Find where the given text appears and provide that cell's center as (X, Y) coordinate. 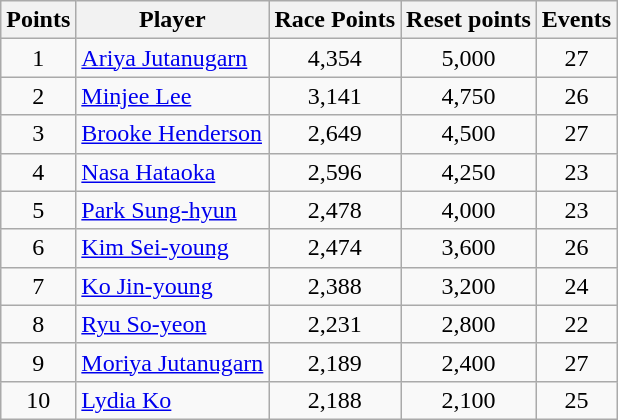
2,649 (335, 134)
4,354 (335, 58)
3,141 (335, 96)
4 (38, 172)
4,750 (469, 96)
25 (576, 400)
Ariya Jutanugarn (172, 58)
2,800 (469, 324)
22 (576, 324)
3,600 (469, 248)
2,189 (335, 362)
6 (38, 248)
5,000 (469, 58)
Brooke Henderson (172, 134)
Lydia Ko (172, 400)
10 (38, 400)
Ryu So-yeon (172, 324)
1 (38, 58)
Nasa Hataoka (172, 172)
3 (38, 134)
7 (38, 286)
2,100 (469, 400)
3,200 (469, 286)
Moriya Jutanugarn (172, 362)
2,188 (335, 400)
24 (576, 286)
8 (38, 324)
5 (38, 210)
Minjee Lee (172, 96)
4,250 (469, 172)
Kim Sei-young (172, 248)
2 (38, 96)
2,400 (469, 362)
4,000 (469, 210)
2,478 (335, 210)
2,474 (335, 248)
4,500 (469, 134)
9 (38, 362)
Park Sung-hyun (172, 210)
Ko Jin-young (172, 286)
2,388 (335, 286)
Race Points (335, 20)
Points (38, 20)
Reset points (469, 20)
Player (172, 20)
Events (576, 20)
2,596 (335, 172)
2,231 (335, 324)
